Return (X, Y) of the center of cell containing provided text 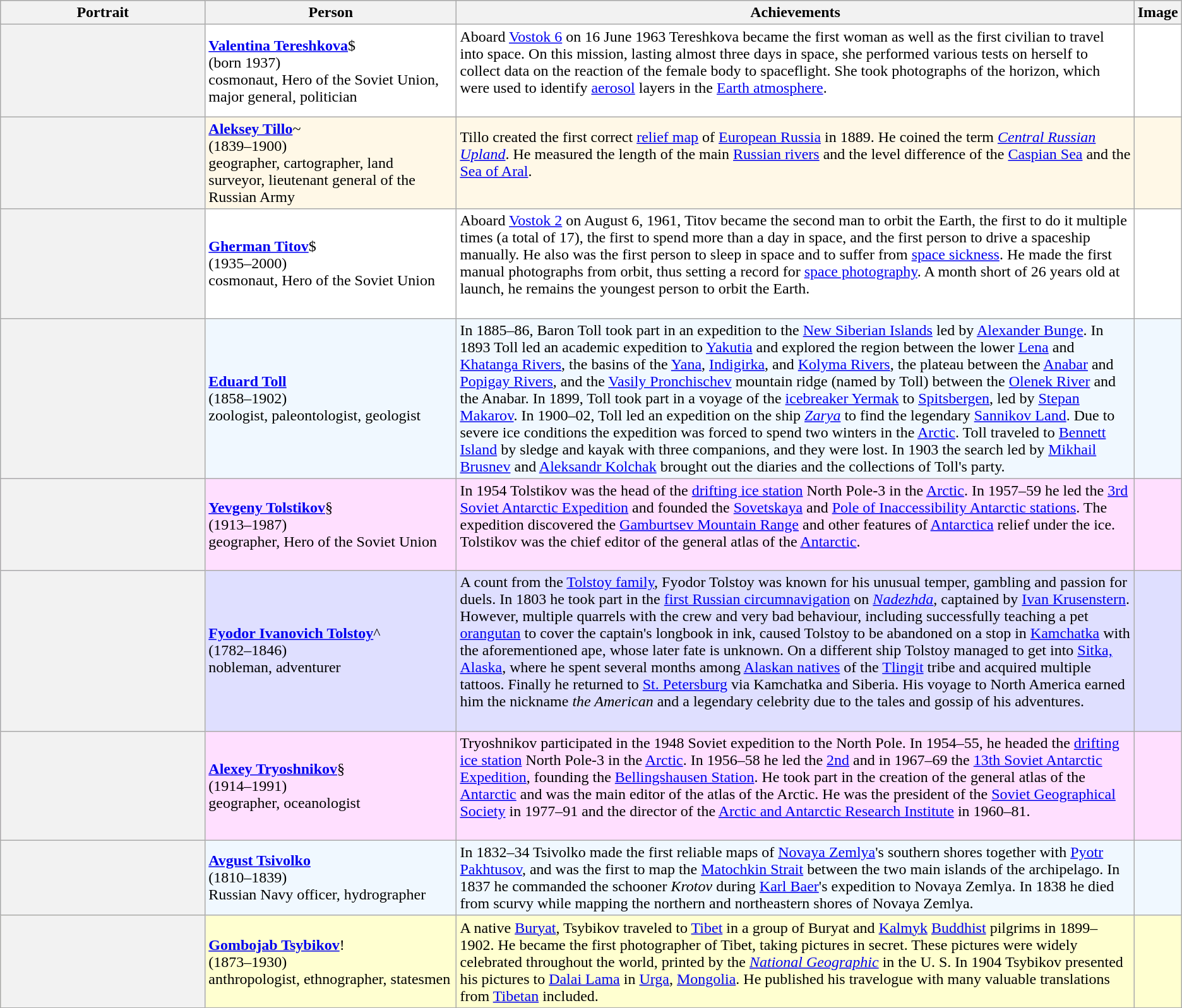
Valentina Tereshkova$(born 1937)cosmonaut, Hero of the Soviet Union, major general, politician (331, 71)
Portrait (103, 13)
Alexey Tryoshnikov§(1914–1991)geographer, oceanologist (331, 785)
Fyodor Ivanovich Tolstoy^(1782–1846)nobleman, adventurer (331, 651)
Image (1158, 13)
Achievements (796, 13)
Eduard Toll(1858–1902)zoologist, paleontologist, geologist (331, 398)
Gombojab Tsybikov!(1873–1930)anthropologist, ethnographer, statesmen (331, 961)
Avgust Tsivolko(1810–1839)Russian Navy officer, hydrographer (331, 877)
Gherman Titov$(1935–2000)cosmonaut, Hero of the Soviet Union (331, 264)
Person (331, 13)
Aleksey Tillo~(1839–1900)geographer, cartographer, land surveyor, lieutenant general of the Russian Army (331, 163)
Yevgeny Tolstikov§(1913–1987)geographer, Hero of the Soviet Union (331, 525)
